Scan for the cell matching the given text and deliver its (X, Y) coordinate at center. 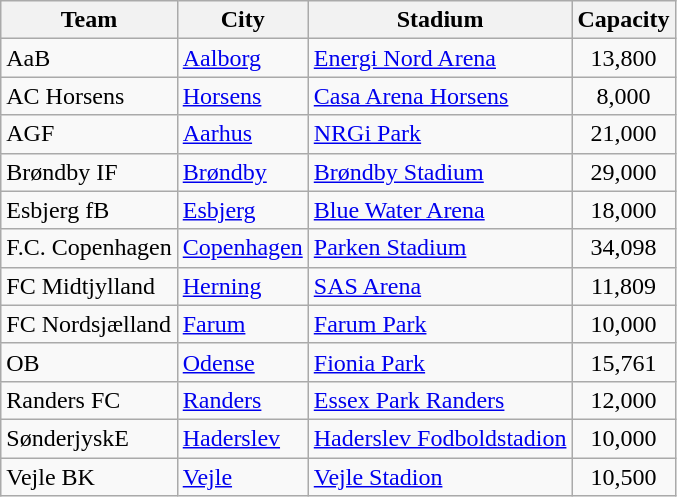
10,500 (624, 477)
FC Nordsjælland (89, 324)
15,761 (624, 362)
Farum (242, 324)
Vejle (242, 477)
Esbjerg (242, 210)
F.C. Copenhagen (89, 248)
SAS Arena (440, 286)
Aarhus (242, 134)
8,000 (624, 96)
AGF (89, 134)
Parken Stadium (440, 248)
OB (89, 362)
Capacity (624, 20)
Brøndby IF (89, 172)
Stadium (440, 20)
Energi Nord Arena (440, 58)
NRGi Park (440, 134)
Farum Park (440, 324)
Vejle Stadion (440, 477)
11,809 (624, 286)
City (242, 20)
Team (89, 20)
12,000 (624, 400)
AC Horsens (89, 96)
29,000 (624, 172)
SønderjyskE (89, 438)
Horsens (242, 96)
34,098 (624, 248)
Vejle BK (89, 477)
Brøndby (242, 172)
Haderslev (242, 438)
Haderslev Fodboldstadion (440, 438)
Casa Arena Horsens (440, 96)
Brøndby Stadium (440, 172)
Herning (242, 286)
Copenhagen (242, 248)
Randers FC (89, 400)
13,800 (624, 58)
Esbjerg fB (89, 210)
Fionia Park (440, 362)
FC Midtjylland (89, 286)
AaB (89, 58)
Randers (242, 400)
Odense (242, 362)
18,000 (624, 210)
Blue Water Arena (440, 210)
21,000 (624, 134)
Aalborg (242, 58)
Essex Park Randers (440, 400)
